Determine the [x, y] coordinate at the center of the cell enclosing the given text.  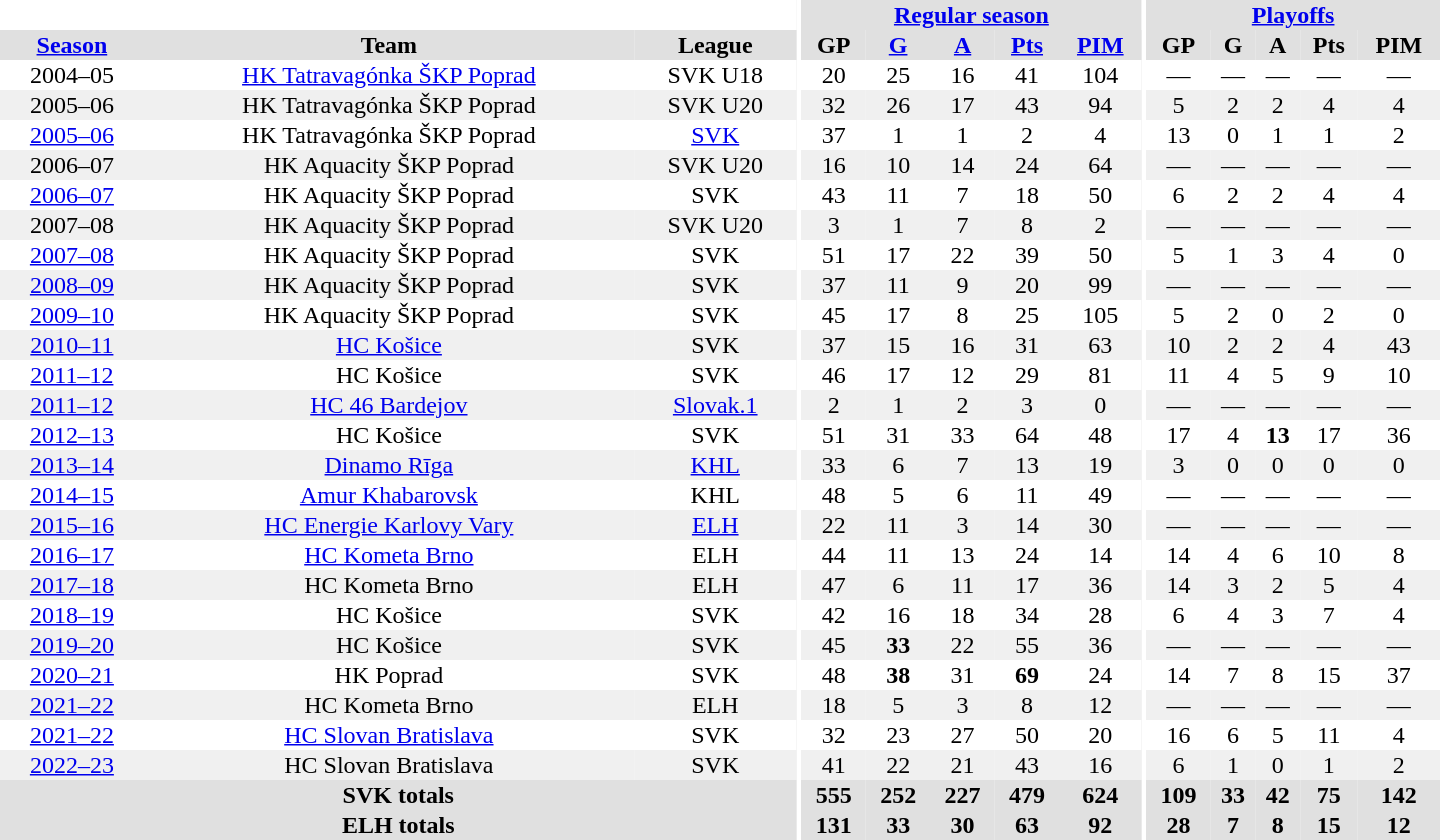
2022–23 [72, 765]
League [716, 45]
44 [833, 555]
2014–15 [72, 495]
SVK U18 [716, 75]
21 [962, 765]
SVK totals [398, 795]
92 [1100, 825]
39 [1027, 255]
Season [72, 45]
27 [962, 735]
2008–09 [72, 285]
49 [1100, 495]
227 [962, 795]
252 [898, 795]
46 [833, 375]
2004–05 [72, 75]
109 [1178, 795]
HK Poprad [389, 675]
99 [1100, 285]
Playoffs [1293, 15]
47 [833, 585]
Amur Khabarovsk [389, 495]
Dinamo Rīga [389, 465]
HC 46 Bardejov [389, 405]
131 [833, 825]
HC Energie Karlovy Vary [389, 525]
2009–10 [72, 315]
2013–14 [72, 465]
26 [898, 105]
75 [1329, 795]
Regular season [971, 15]
Team [389, 45]
2020–21 [72, 675]
2015–16 [72, 525]
81 [1100, 375]
29 [1027, 375]
34 [1027, 615]
94 [1100, 105]
2017–18 [72, 585]
Slovak.1 [716, 405]
479 [1027, 795]
2012–13 [72, 435]
2019–20 [72, 645]
2016–17 [72, 555]
2018–19 [72, 615]
23 [898, 735]
55 [1027, 645]
142 [1399, 795]
105 [1100, 315]
624 [1100, 795]
38 [898, 675]
555 [833, 795]
19 [1100, 465]
ELH totals [398, 825]
2010–11 [72, 345]
104 [1100, 75]
69 [1027, 675]
